Pinpoint the cell where the given text exists, returning its (x, y) midpoint coordinate. 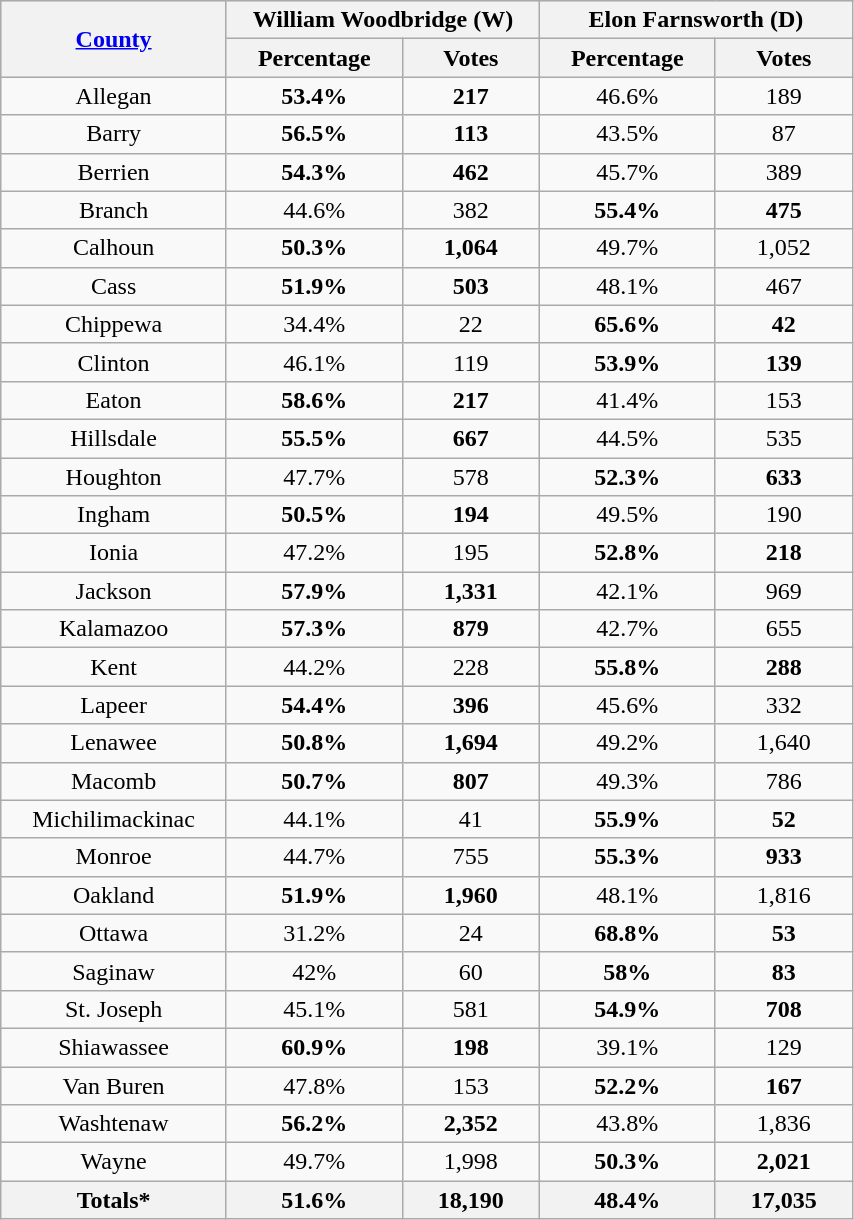
56.2% (314, 1124)
Saginaw (114, 971)
475 (784, 210)
129 (784, 1047)
53.4% (314, 96)
42.7% (627, 629)
50.8% (314, 743)
Oakland (114, 895)
Barry (114, 134)
45.1% (314, 1009)
786 (784, 781)
1,640 (784, 743)
Jackson (114, 591)
55.9% (627, 819)
Kent (114, 667)
Cass (114, 286)
60 (470, 971)
Washtenaw (114, 1124)
189 (784, 96)
50.7% (314, 781)
52.8% (627, 553)
Ionia (114, 553)
49.2% (627, 743)
42% (314, 971)
Clinton (114, 362)
755 (470, 857)
1,998 (470, 1162)
708 (784, 1009)
195 (470, 553)
52.2% (627, 1085)
43.8% (627, 1124)
467 (784, 286)
462 (470, 172)
Lapeer (114, 705)
42.1% (627, 591)
24 (470, 933)
41 (470, 819)
1,064 (470, 248)
45.6% (627, 705)
44.6% (314, 210)
1,331 (470, 591)
Elon Farnsworth (D) (696, 20)
54.9% (627, 1009)
46.6% (627, 96)
54.4% (314, 705)
53 (784, 933)
18,190 (470, 1200)
667 (470, 438)
Eaton (114, 400)
969 (784, 591)
57.9% (314, 591)
198 (470, 1047)
Shiawassee (114, 1047)
47.8% (314, 1085)
933 (784, 857)
58% (627, 971)
1,816 (784, 895)
139 (784, 362)
Hillsdale (114, 438)
39.1% (627, 1047)
65.6% (627, 324)
County (114, 39)
Monroe (114, 857)
2,352 (470, 1124)
60.9% (314, 1047)
581 (470, 1009)
58.6% (314, 400)
44.1% (314, 819)
113 (470, 134)
Houghton (114, 477)
34.4% (314, 324)
51.6% (314, 1200)
Berrien (114, 172)
1,836 (784, 1124)
57.3% (314, 629)
47.2% (314, 553)
119 (470, 362)
55.3% (627, 857)
83 (784, 971)
Branch (114, 210)
Totals* (114, 1200)
54.3% (314, 172)
194 (470, 515)
55.8% (627, 667)
49.3% (627, 781)
879 (470, 629)
46.1% (314, 362)
Calhoun (114, 248)
44.5% (627, 438)
Wayne (114, 1162)
1,960 (470, 895)
2,021 (784, 1162)
Ingham (114, 515)
389 (784, 172)
52 (784, 819)
382 (470, 210)
48.4% (627, 1200)
87 (784, 134)
52.3% (627, 477)
228 (470, 667)
Michilimackinac (114, 819)
47.7% (314, 477)
Allegan (114, 96)
633 (784, 477)
396 (470, 705)
807 (470, 781)
53.9% (627, 362)
22 (470, 324)
41.4% (627, 400)
55.4% (627, 210)
43.5% (627, 134)
503 (470, 286)
56.5% (314, 134)
Kalamazoo (114, 629)
Lenawee (114, 743)
167 (784, 1085)
St. Joseph (114, 1009)
1,052 (784, 248)
45.7% (627, 172)
Ottawa (114, 933)
49.5% (627, 515)
288 (784, 667)
332 (784, 705)
17,035 (784, 1200)
42 (784, 324)
578 (470, 477)
44.2% (314, 667)
535 (784, 438)
50.5% (314, 515)
218 (784, 553)
68.8% (627, 933)
190 (784, 515)
31.2% (314, 933)
Van Buren (114, 1085)
55.5% (314, 438)
William Woodbridge (W) (382, 20)
44.7% (314, 857)
Macomb (114, 781)
Chippewa (114, 324)
1,694 (470, 743)
655 (784, 629)
